Detect which cell encompasses the target text, then output its (x, y) center coordinate. 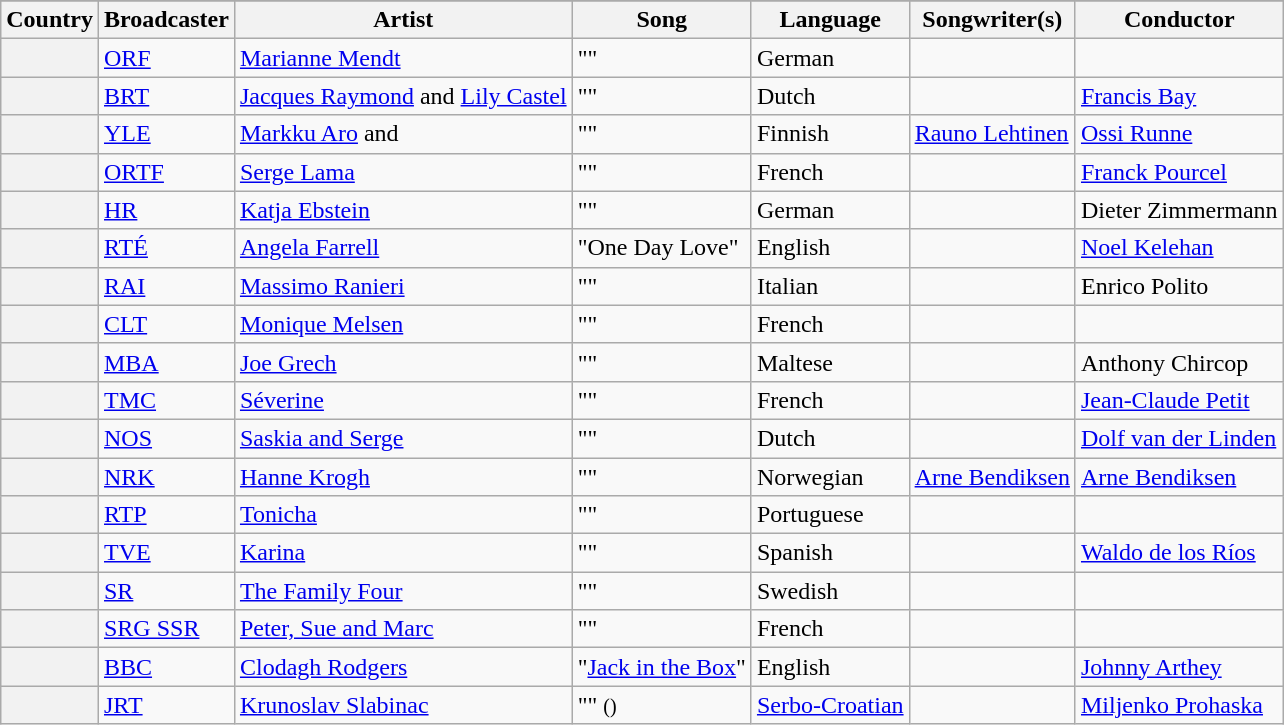
Serbo-Croatian (830, 705)
MBA (166, 362)
Language (830, 20)
BBC (166, 667)
JRT (166, 705)
Katja Ebstein (403, 210)
RTP (166, 515)
"Jack in the Box" (662, 667)
Angela Farrell (403, 248)
Broadcaster (166, 20)
ORF (166, 58)
TMC (166, 400)
Miljenko Prohaska (1179, 705)
Monique Melsen (403, 324)
Dolf van der Linden (1179, 438)
Johnny Arthey (1179, 667)
Finnish (830, 134)
Clodagh Rodgers (403, 667)
Hanne Krogh (403, 477)
ORTF (166, 172)
Jacques Raymond and Lily Castel (403, 96)
Portuguese (830, 515)
"One Day Love" (662, 248)
Rauno Lehtinen (992, 134)
RTÉ (166, 248)
Marianne Mendt (403, 58)
Spanish (830, 553)
RAI (166, 286)
The Family Four (403, 591)
Anthony Chircop (1179, 362)
Krunoslav Slabinac (403, 705)
Séverine (403, 400)
Norwegian (830, 477)
Tonicha (403, 515)
Jean-Claude Petit (1179, 400)
Waldo de los Ríos (1179, 553)
Song (662, 20)
Country (50, 20)
Dieter Zimmermann (1179, 210)
"" () (662, 705)
Markku Aro and (403, 134)
Saskia and Serge (403, 438)
Francis Bay (1179, 96)
SR (166, 591)
Massimo Ranieri (403, 286)
Artist (403, 20)
Ossi Runne (1179, 134)
Maltese (830, 362)
YLE (166, 134)
NOS (166, 438)
TVE (166, 553)
Noel Kelehan (1179, 248)
Serge Lama (403, 172)
Peter, Sue and Marc (403, 629)
Swedish (830, 591)
HR (166, 210)
NRK (166, 477)
Conductor (1179, 20)
Franck Pourcel (1179, 172)
Joe Grech (403, 362)
CLT (166, 324)
SRG SSR (166, 629)
BRT (166, 96)
Songwriter(s) (992, 20)
Karina (403, 553)
Enrico Polito (1179, 286)
Italian (830, 286)
